Provide the [x, y] coordinate of the cell's center where the given text is located.  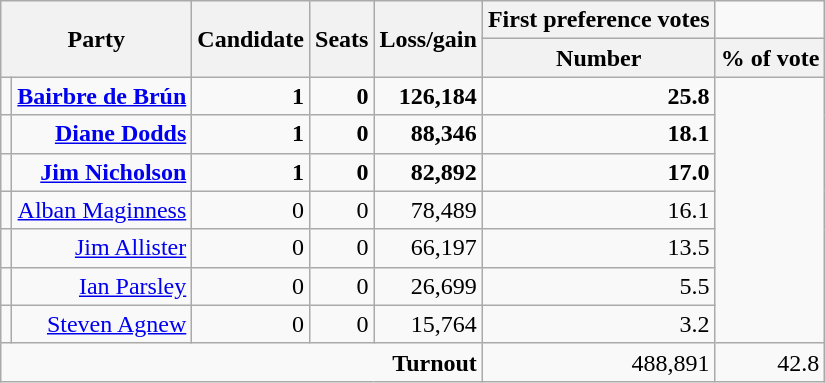
488,891 [598, 362]
82,892 [428, 172]
26,699 [428, 286]
16.1 [598, 210]
18.1 [598, 134]
Steven Agnew [102, 324]
% of vote [770, 58]
66,197 [428, 248]
Jim Nicholson [102, 172]
Candidate [251, 39]
17.0 [598, 172]
88,346 [428, 134]
Turnout [242, 362]
3.2 [598, 324]
Party [96, 39]
25.8 [598, 96]
Diane Dodds [102, 134]
126,184 [428, 96]
Number [598, 58]
First preference votes [598, 20]
Jim Allister [102, 248]
13.5 [598, 248]
Loss/gain [428, 39]
Seats [342, 39]
78,489 [428, 210]
42.8 [770, 362]
Bairbre de Brún [102, 96]
5.5 [598, 286]
15,764 [428, 324]
Ian Parsley [102, 286]
Alban Maginness [102, 210]
